Detect which cell encompasses the target text, then output its (x, y) center coordinate. 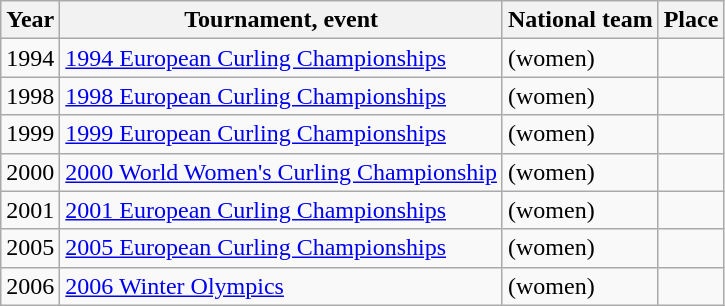
1994 European Curling Championships (282, 58)
1999 European Curling Championships (282, 134)
2005 (30, 248)
2000 (30, 172)
Place (691, 20)
1998 European Curling Championships (282, 96)
1998 (30, 96)
2005 European Curling Championships (282, 248)
Tournament, event (282, 20)
2006 Winter Olympics (282, 286)
National team (580, 20)
2006 (30, 286)
2001 (30, 210)
1999 (30, 134)
2001 European Curling Championships (282, 210)
Year (30, 20)
2000 World Women's Curling Championship (282, 172)
1994 (30, 58)
